Output the [x, y] coordinate of the center of the cell containing the given text.  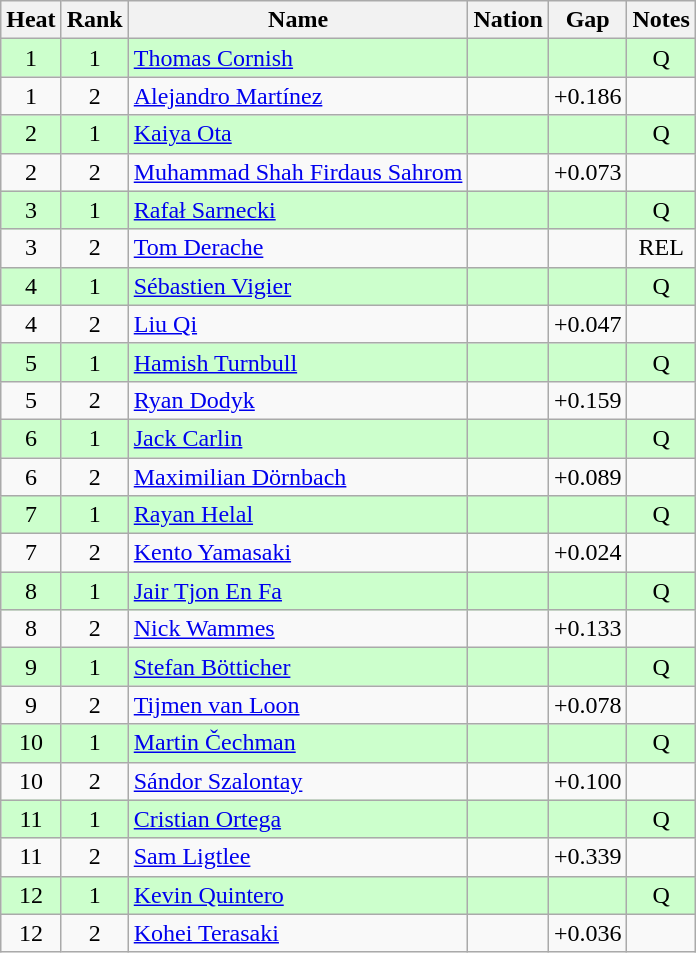
Rafał Sarnecki [298, 210]
Jair Tjon En Fa [298, 591]
+0.073 [588, 172]
Thomas Cornish [298, 58]
REL [661, 248]
Name [298, 20]
Gap [588, 20]
+0.047 [588, 324]
Tom Derache [298, 248]
Nick Wammes [298, 629]
Stefan Bötticher [298, 667]
Alejandro Martínez [298, 96]
Sam Ligtlee [298, 857]
Kento Yamasaki [298, 553]
Jack Carlin [298, 438]
Sándor Szalontay [298, 781]
Liu Qi [298, 324]
Cristian Ortega [298, 819]
Muhammad Shah Firdaus Sahrom [298, 172]
+0.339 [588, 857]
Kaiya Ota [298, 134]
Nation [508, 20]
Hamish Turnbull [298, 362]
+0.100 [588, 781]
Rank [94, 20]
+0.159 [588, 400]
Ryan Dodyk [298, 400]
+0.078 [588, 705]
+0.186 [588, 96]
Kohei Terasaki [298, 933]
+0.024 [588, 553]
+0.089 [588, 477]
Maximilian Dörnbach [298, 477]
Notes [661, 20]
Tijmen van Loon [298, 705]
Rayan Helal [298, 515]
Sébastien Vigier [298, 286]
+0.133 [588, 629]
+0.036 [588, 933]
Martin Čechman [298, 743]
Kevin Quintero [298, 895]
Heat [31, 20]
